Find where the given text appears and provide that cell's center as [X, Y] coordinate. 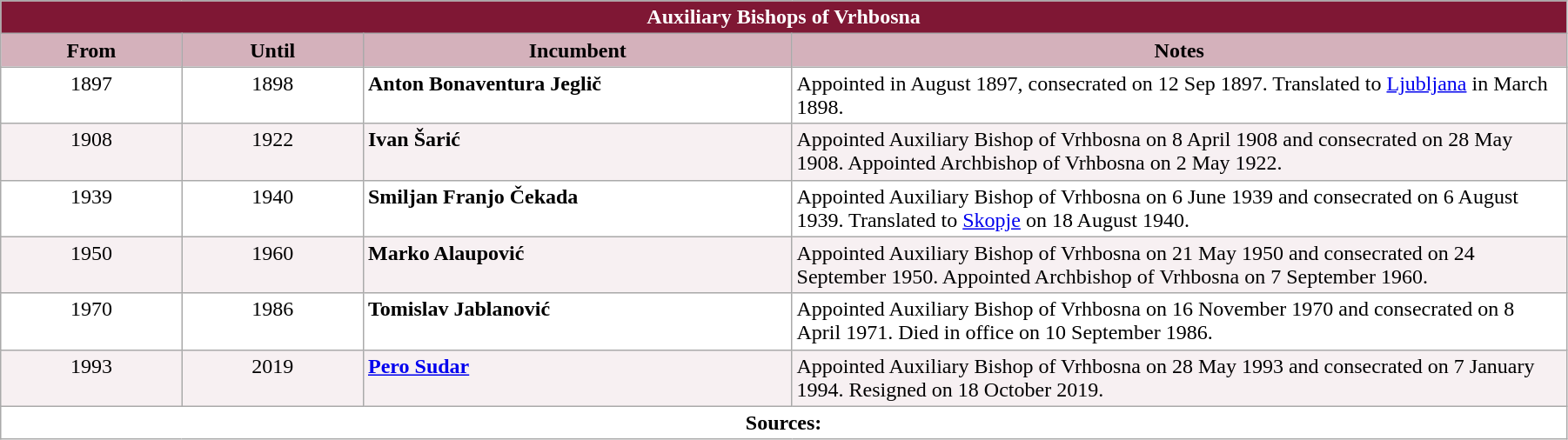
Notes [1179, 50]
1986 [272, 322]
1993 [91, 377]
Ivan Šarić [578, 151]
1970 [91, 322]
Smiljan Franjo Čekada [578, 209]
Incumbent [578, 50]
1950 [91, 264]
Appointed in August 1897, consecrated on 12 Sep 1897. Translated to Ljubljana in March 1898. [1179, 96]
Appointed Auxiliary Bishop of Vrhbosna on 6 June 1939 and consecrated on 6 August 1939. Translated to Skopje on 18 August 1940. [1179, 209]
Appointed Auxiliary Bishop of Vrhbosna on 28 May 1993 and consecrated on 7 January 1994. Resigned on 18 October 2019. [1179, 377]
Tomislav Jablanović [578, 322]
1898 [272, 96]
Pero Sudar [578, 377]
Auxiliary Bishops of Vrhbosna [784, 17]
1897 [91, 96]
1908 [91, 151]
1939 [91, 209]
Anton Bonaventura Jeglič [578, 96]
Marko Alaupović [578, 264]
2019 [272, 377]
Sources: [784, 423]
From [91, 50]
1960 [272, 264]
1922 [272, 151]
Appointed Auxiliary Bishop of Vrhbosna on 21 May 1950 and consecrated on 24 September 1950. Appointed Archbishop of Vrhbosna on 7 September 1960. [1179, 264]
Appointed Auxiliary Bishop of Vrhbosna on 8 April 1908 and consecrated on 28 May 1908. Appointed Archbishop of Vrhbosna on 2 May 1922. [1179, 151]
Appointed Auxiliary Bishop of Vrhbosna on 16 November 1970 and consecrated on 8 April 1971. Died in office on 10 September 1986. [1179, 322]
1940 [272, 209]
Until [272, 50]
